Output the (x, y) coordinate of the center of the cell containing the given text.  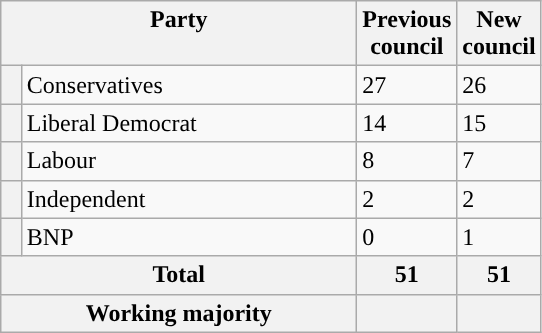
Previous council (407, 34)
1 (499, 237)
8 (407, 161)
26 (499, 85)
7 (499, 161)
27 (407, 85)
Conservatives (189, 85)
BNP (189, 237)
Liberal Democrat (189, 123)
Working majority (179, 313)
Labour (189, 161)
Total (179, 275)
0 (407, 237)
Party (179, 34)
New council (499, 34)
Independent (189, 199)
15 (499, 123)
14 (407, 123)
